Return (X, Y) of the center of cell containing provided text 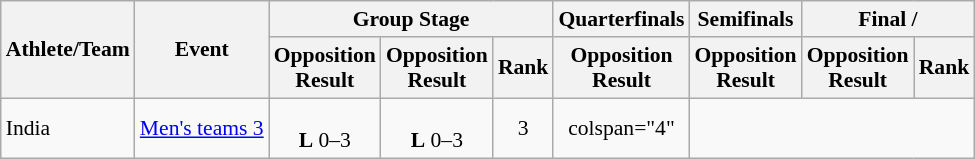
Semifinals (745, 19)
colspan="4" (621, 128)
3 (524, 128)
India (68, 128)
Men's teams 3 (202, 128)
Quarterfinals (621, 19)
Athlete/Team (68, 50)
Group Stage (412, 19)
Final / (888, 19)
Event (202, 50)
